Detect which cell encompasses the target text, then output its (x, y) center coordinate. 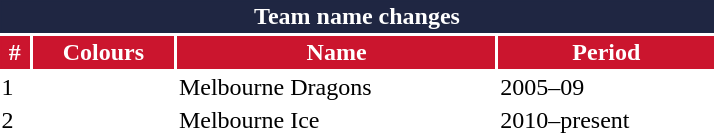
1 (14, 87)
# (14, 52)
Melbourne Dragons (336, 87)
Name (336, 52)
2005–09 (606, 87)
Period (606, 52)
Team name changes (357, 16)
Colours (103, 52)
